Scan for the cell matching the given text and deliver its [X, Y] coordinate at center. 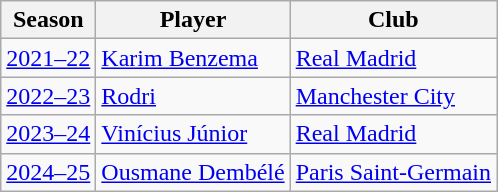
Manchester City [393, 96]
Player [193, 20]
Paris Saint-Germain [393, 172]
Ousmane Dembélé [193, 172]
2021–22 [48, 58]
Vinícius Júnior [193, 134]
2024–25 [48, 172]
Karim Benzema [193, 58]
Season [48, 20]
2023–24 [48, 134]
Rodri [193, 96]
2022–23 [48, 96]
Club [393, 20]
